Return [X, Y] of the center of cell containing provided text 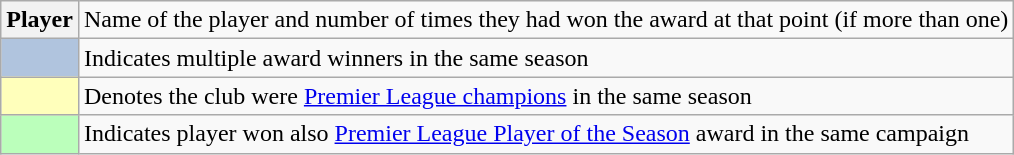
Denotes the club were Premier League champions in the same season [546, 96]
Player [40, 20]
Name of the player and number of times they had won the award at that point (if more than one) [546, 20]
Indicates player won also Premier League Player of the Season award in the same campaign [546, 134]
Indicates multiple award winners in the same season [546, 58]
